Extract the [x, y] coordinate from the center of the cell holding the provided text.  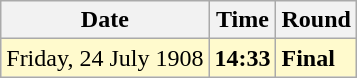
14:33 [242, 58]
Friday, 24 July 1908 [105, 58]
Time [242, 20]
Date [105, 20]
Final [316, 58]
Round [316, 20]
